Provide the (X, Y) coordinate of the cell's center where the given text is located.  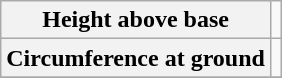
Circumference at ground (136, 58)
Height above base (136, 20)
